Pinpoint the cell where the given text exists, returning its [x, y] midpoint coordinate. 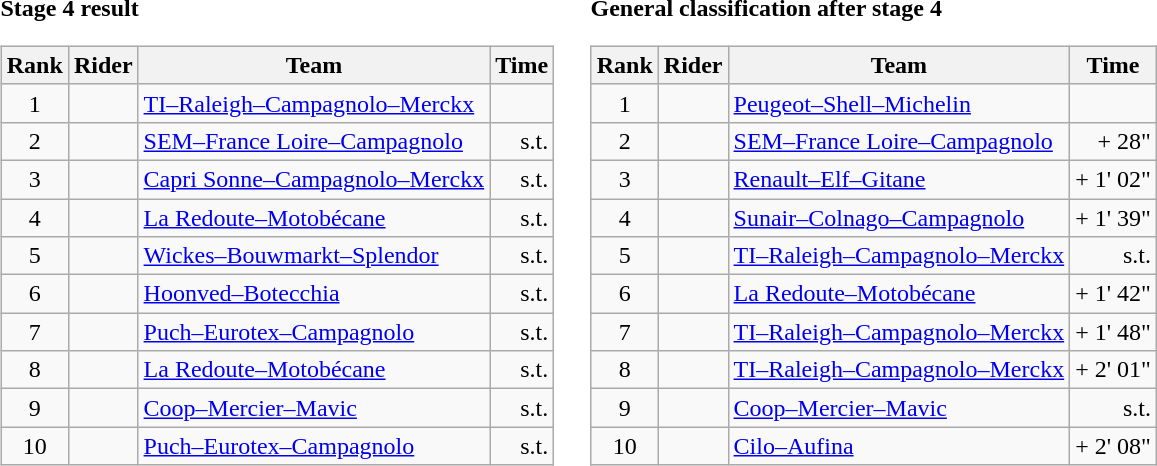
Peugeot–Shell–Michelin [899, 103]
+ 1' 39" [1114, 217]
+ 28" [1114, 141]
+ 2' 08" [1114, 446]
Hoonved–Botecchia [314, 294]
Sunair–Colnago–Campagnolo [899, 217]
Capri Sonne–Campagnolo–Merckx [314, 179]
Renault–Elf–Gitane [899, 179]
+ 1' 42" [1114, 294]
+ 1' 02" [1114, 179]
Wickes–Bouwmarkt–Splendor [314, 256]
+ 1' 48" [1114, 332]
Cilo–Aufina [899, 446]
+ 2' 01" [1114, 370]
